Extract the (x, y) coordinate from the center of the cell holding the provided text.  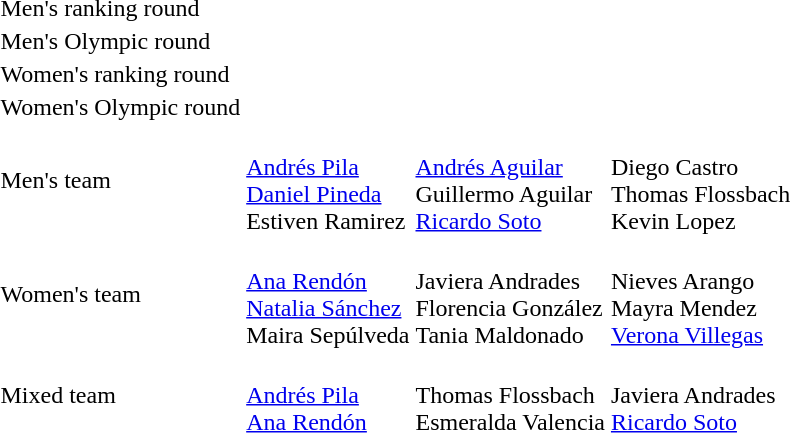
Andrés PilaDaniel PinedaEstiven Ramirez (328, 180)
Ana RendónNatalia SánchezMaira Sepúlveda (328, 294)
Javiera AndradesFlorencia GonzálezTania Maldonado (510, 294)
Andrés AguilarGuillermo AguilarRicardo Soto (510, 180)
